Return [X, Y] of the center of cell containing provided text 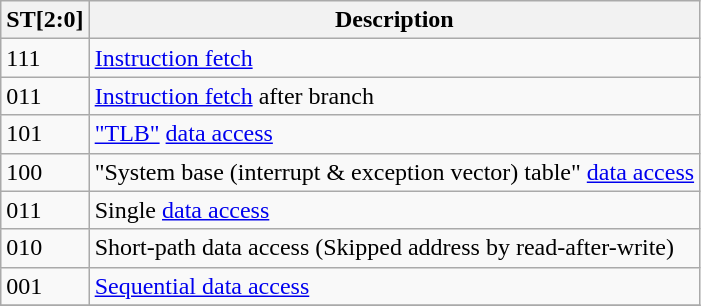
100 [45, 172]
Instruction fetch after branch [394, 96]
010 [45, 248]
Description [394, 20]
Sequential data access [394, 286]
"System base (interrupt & exception vector) table" data access [394, 172]
Single data access [394, 210]
001 [45, 286]
101 [45, 134]
111 [45, 58]
Instruction fetch [394, 58]
ST[2:0] [45, 20]
"TLB" data access [394, 134]
Short-path data access (Skipped address by read-after-write) [394, 248]
